Locate the cell with the specified text and output its (x, y) center coordinate. 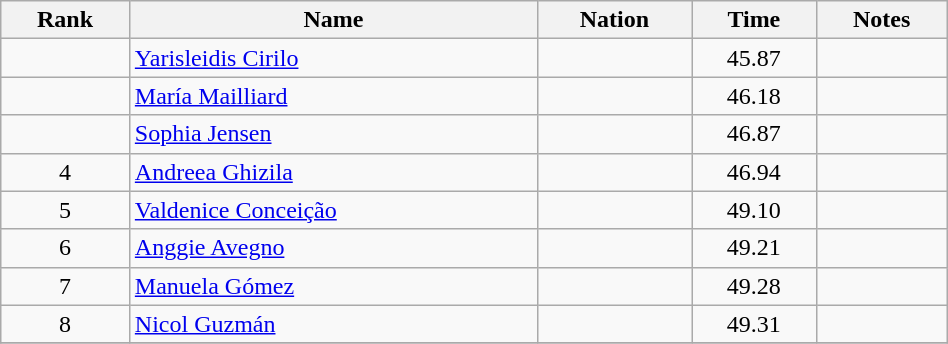
Nation (614, 20)
5 (66, 210)
6 (66, 248)
Andreea Ghizila (333, 172)
Manuela Gómez (333, 286)
49.28 (754, 286)
46.94 (754, 172)
Rank (66, 20)
Yarisleidis Cirilo (333, 58)
46.87 (754, 134)
Name (333, 20)
María Mailliard (333, 96)
Notes (882, 20)
45.87 (754, 58)
49.31 (754, 324)
Sophia Jensen (333, 134)
49.21 (754, 248)
4 (66, 172)
Valdenice Conceição (333, 210)
49.10 (754, 210)
Nicol Guzmán (333, 324)
Anggie Avegno (333, 248)
46.18 (754, 96)
8 (66, 324)
Time (754, 20)
7 (66, 286)
